Provide the [X, Y] coordinate of the cell's center where the given text is located.  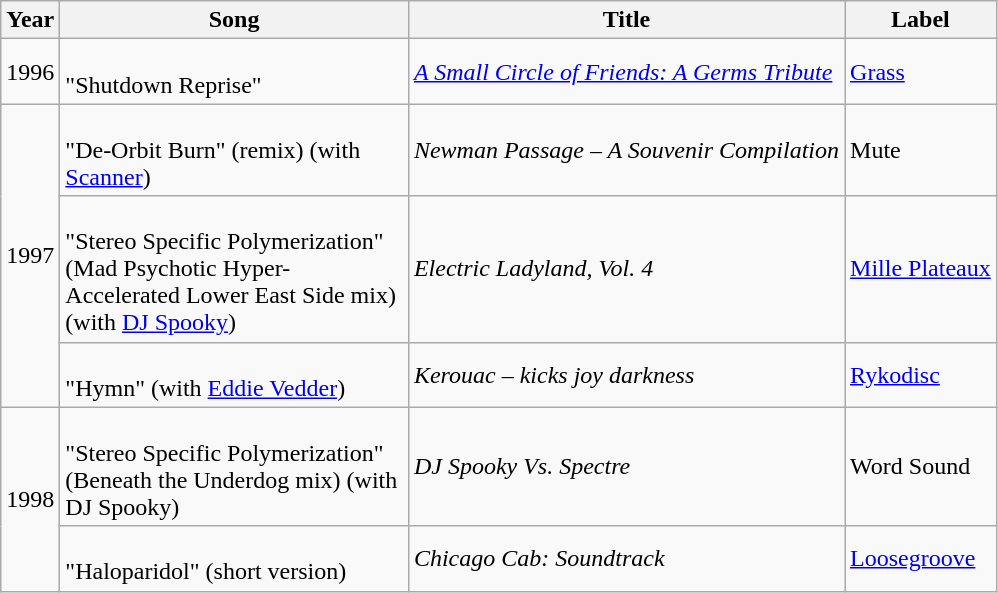
Word Sound [921, 466]
"De-Orbit Burn" (remix) (with Scanner) [234, 150]
1998 [30, 499]
"Stereo Specific Polymerization" (Beneath the Underdog mix) (with DJ Spooky) [234, 466]
Kerouac – kicks joy darkness [626, 374]
"Shutdown Reprise" [234, 72]
Year [30, 20]
Rykodisc [921, 374]
1996 [30, 72]
A Small Circle of Friends: A Germs Tribute [626, 72]
DJ Spooky Vs. Spectre [626, 466]
Title [626, 20]
Song [234, 20]
Mille Plateaux [921, 269]
Label [921, 20]
Chicago Cab: Soundtrack [626, 558]
"Stereo Specific Polymerization" (Mad Psychotic Hyper-Accelerated Lower East Side mix) (with DJ Spooky) [234, 269]
Grass [921, 72]
Mute [921, 150]
Electric Ladyland, Vol. 4 [626, 269]
1997 [30, 256]
Loosegroove [921, 558]
"Hymn" (with Eddie Vedder) [234, 374]
"Haloparidol" (short version) [234, 558]
Newman Passage – A Souvenir Compilation [626, 150]
